Detect which cell encompasses the target text, then output its [X, Y] center coordinate. 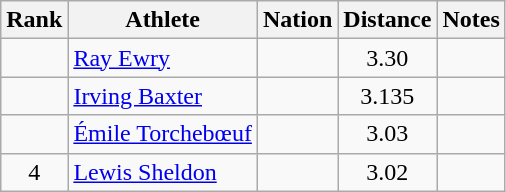
4 [34, 172]
Distance [388, 20]
Nation [297, 20]
3.135 [388, 96]
3.03 [388, 134]
3.30 [388, 58]
Athlete [163, 20]
Ray Ewry [163, 58]
3.02 [388, 172]
Irving Baxter [163, 96]
Émile Torchebœuf [163, 134]
Rank [34, 20]
Lewis Sheldon [163, 172]
Notes [471, 20]
